Output the [x, y] coordinate of the center of the cell containing the given text.  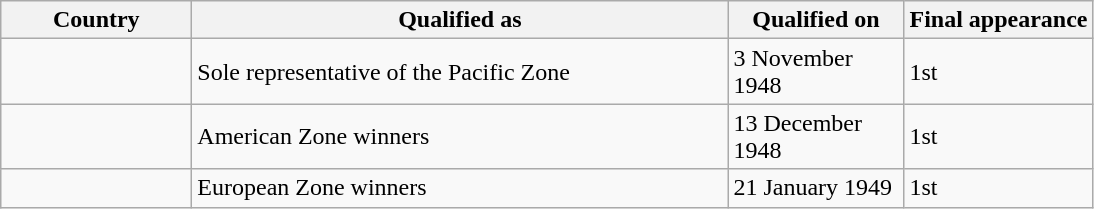
13 December 1948 [816, 136]
3 November 1948 [816, 72]
Country [96, 20]
Qualified as [460, 20]
21 January 1949 [816, 188]
Qualified on [816, 20]
Final appearance [998, 20]
American Zone winners [460, 136]
Sole representative of the Pacific Zone [460, 72]
European Zone winners [460, 188]
